Scan for the cell matching the given text and deliver its (x, y) coordinate at center. 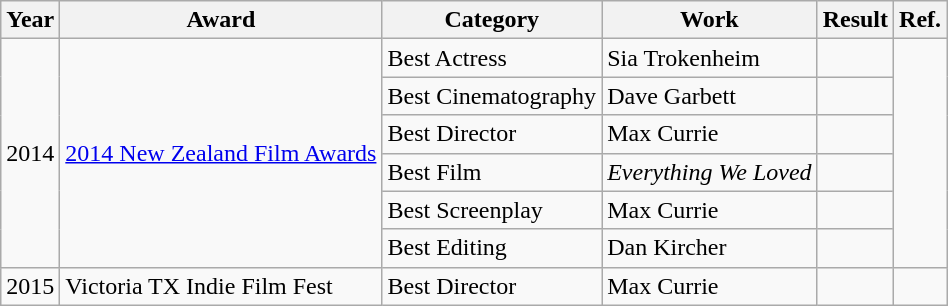
2015 (30, 286)
Everything We Loved (710, 172)
Dave Garbett (710, 96)
Award (221, 20)
Category (492, 20)
Best Screenplay (492, 210)
Sia Trokenheim (710, 58)
Work (710, 20)
Result (855, 20)
Best Cinematography (492, 96)
Victoria TX Indie Film Fest (221, 286)
Best Film (492, 172)
Ref. (920, 20)
2014 New Zealand Film Awards (221, 153)
Best Actress (492, 58)
Year (30, 20)
Best Editing (492, 248)
2014 (30, 153)
Dan Kircher (710, 248)
